Detect which cell encompasses the target text, then output its [X, Y] center coordinate. 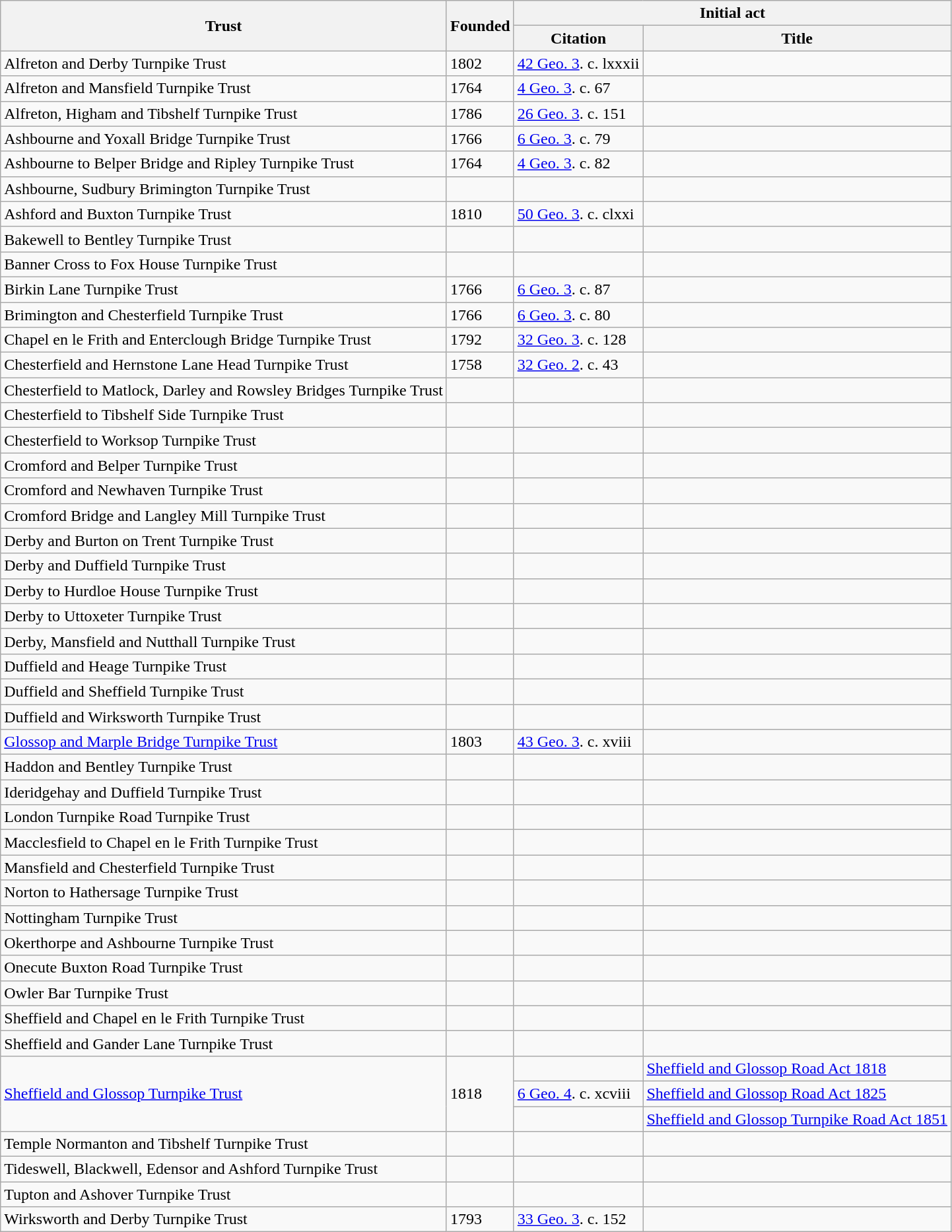
Okerthorpe and Ashbourne Turnpike Trust [224, 943]
Derby to Uttoxeter Turnpike Trust [224, 616]
Macclesfield to Chapel en le Frith Turnpike Trust [224, 842]
4 Geo. 3. c. 82 [578, 164]
6 Geo. 3. c. 79 [578, 139]
Bakewell to Bentley Turnpike Trust [224, 239]
Chapel en le Frith and Enterclough Bridge Turnpike Trust [224, 340]
Title [798, 38]
Sheffield and Chapel en le Frith Turnpike Trust [224, 1018]
Founded [480, 26]
Cromford and Belper Turnpike Trust [224, 465]
Duffield and Sheffield Turnpike Trust [224, 691]
Derby, Mansfield and Nutthall Turnpike Trust [224, 641]
50 Geo. 3. c. clxxi [578, 214]
London Turnpike Road Turnpike Trust [224, 817]
Birkin Lane Turnpike Trust [224, 289]
Cromford and Newhaven Turnpike Trust [224, 491]
Mansfield and Chesterfield Turnpike Trust [224, 868]
1803 [480, 742]
6 Geo. 3. c. 87 [578, 289]
Haddon and Bentley Turnpike Trust [224, 767]
Ashbourne and Yoxall Bridge Turnpike Trust [224, 139]
Chesterfield to Tibshelf Side Turnpike Trust [224, 415]
Ashbourne to Belper Bridge and Ripley Turnpike Trust [224, 164]
26 Geo. 3. c. 151 [578, 114]
1802 [480, 63]
Trust [224, 26]
32 Geo. 2. c. 43 [578, 365]
Owler Bar Turnpike Trust [224, 993]
Sheffield and Glossop Road Act 1818 [798, 1068]
Sheffield and Glossop Turnpike Road Act 1851 [798, 1119]
1810 [480, 214]
Cromford Bridge and Langley Mill Turnpike Trust [224, 516]
Wirksworth and Derby Turnpike Trust [224, 1219]
Temple Normanton and Tibshelf Turnpike Trust [224, 1144]
Onecute Buxton Road Turnpike Trust [224, 968]
Banner Cross to Fox House Turnpike Trust [224, 264]
6 Geo. 4. c. xcviii [578, 1093]
Sheffield and Glossop Road Act 1825 [798, 1093]
Tideswell, Blackwell, Edensor and Ashford Turnpike Trust [224, 1169]
Ashbourne, Sudbury Brimington Turnpike Trust [224, 189]
Ashford and Buxton Turnpike Trust [224, 214]
Chesterfield to Worksop Turnpike Trust [224, 440]
Norton to Hathersage Turnpike Trust [224, 893]
1758 [480, 365]
Derby and Duffield Turnpike Trust [224, 566]
32 Geo. 3. c. 128 [578, 340]
Ideridgehay and Duffield Turnpike Trust [224, 792]
43 Geo. 3. c. xviii [578, 742]
Sheffield and Glossop Turnpike Trust [224, 1093]
Brimington and Chesterfield Turnpike Trust [224, 315]
Citation [578, 38]
42 Geo. 3. c. lxxxii [578, 63]
1793 [480, 1219]
Derby and Burton on Trent Turnpike Trust [224, 541]
Alfreton and Mansfield Turnpike Trust [224, 88]
Sheffield and Gander Lane Turnpike Trust [224, 1043]
1818 [480, 1093]
Tupton and Ashover Turnpike Trust [224, 1194]
33 Geo. 3. c. 152 [578, 1219]
Glossop and Marple Bridge Turnpike Trust [224, 742]
1786 [480, 114]
Chesterfield and Hernstone Lane Head Turnpike Trust [224, 365]
Chesterfield to Matlock, Darley and Rowsley Bridges Turnpike Trust [224, 390]
Alfreton, Higham and Tibshelf Turnpike Trust [224, 114]
1792 [480, 340]
Nottingham Turnpike Trust [224, 918]
Alfreton and Derby Turnpike Trust [224, 63]
Duffield and Wirksworth Turnpike Trust [224, 716]
Duffield and Heage Turnpike Trust [224, 666]
4 Geo. 3. c. 67 [578, 88]
Derby to Hurdloe House Turnpike Trust [224, 591]
6 Geo. 3. c. 80 [578, 315]
Initial act [732, 13]
